Determine the (x, y) coordinate at the center of the cell enclosing the given text.  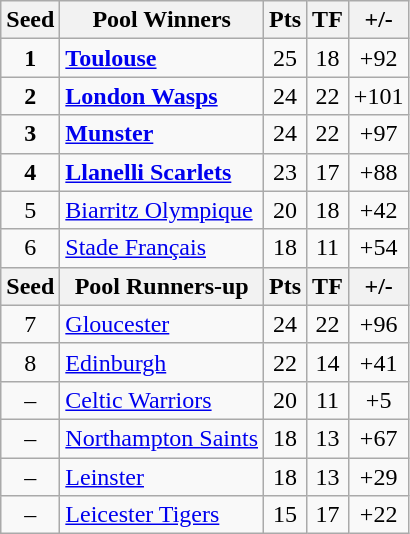
14 (328, 362)
Biarritz Olympique (162, 210)
4 (30, 172)
+22 (378, 515)
+5 (378, 400)
Pool Winners (162, 20)
+67 (378, 438)
3 (30, 134)
25 (286, 58)
2 (30, 96)
+97 (378, 134)
8 (30, 362)
Toulouse (162, 58)
Munster (162, 134)
+92 (378, 58)
Northampton Saints (162, 438)
+41 (378, 362)
+101 (378, 96)
Pool Runners-up (162, 286)
Stade Français (162, 248)
5 (30, 210)
Leicester Tigers (162, 515)
15 (286, 515)
Gloucester (162, 324)
+88 (378, 172)
Celtic Warriors (162, 400)
Llanelli Scarlets (162, 172)
7 (30, 324)
London Wasps (162, 96)
23 (286, 172)
6 (30, 248)
+42 (378, 210)
1 (30, 58)
+29 (378, 477)
Edinburgh (162, 362)
Leinster (162, 477)
+54 (378, 248)
+96 (378, 324)
